Locate the cell with the specified text and output its [X, Y] center coordinate. 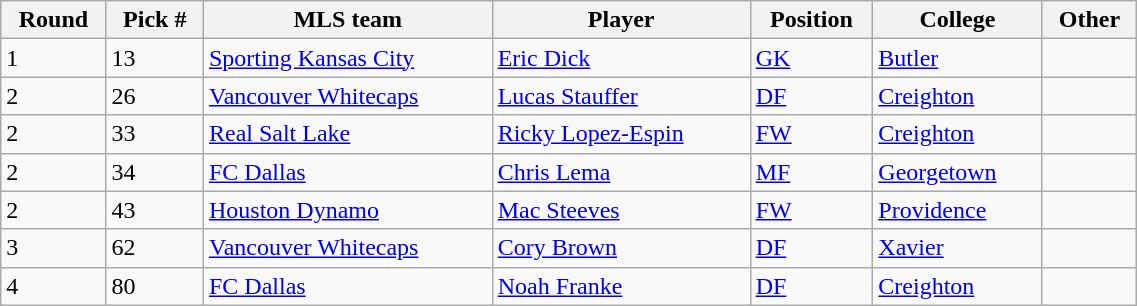
College [958, 20]
Lucas Stauffer [621, 96]
Eric Dick [621, 58]
Other [1090, 20]
GK [812, 58]
Round [54, 20]
Chris Lema [621, 172]
Cory Brown [621, 248]
3 [54, 248]
62 [154, 248]
43 [154, 210]
Mac Steeves [621, 210]
Ricky Lopez-Espin [621, 134]
4 [54, 286]
26 [154, 96]
Georgetown [958, 172]
Butler [958, 58]
Pick # [154, 20]
80 [154, 286]
Xavier [958, 248]
MLS team [348, 20]
Houston Dynamo [348, 210]
1 [54, 58]
33 [154, 134]
Player [621, 20]
Real Salt Lake [348, 134]
Providence [958, 210]
Position [812, 20]
Sporting Kansas City [348, 58]
34 [154, 172]
13 [154, 58]
MF [812, 172]
Noah Franke [621, 286]
